Determine the [x, y] coordinate at the center of the cell enclosing the given text.  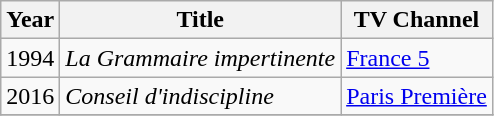
TV Channel [417, 20]
Conseil d'indiscipline [200, 96]
Title [200, 20]
1994 [30, 58]
Paris Première [417, 96]
2016 [30, 96]
France 5 [417, 58]
Year [30, 20]
La Grammaire impertinente [200, 58]
